Locate the cell with the specified text and output its (x, y) center coordinate. 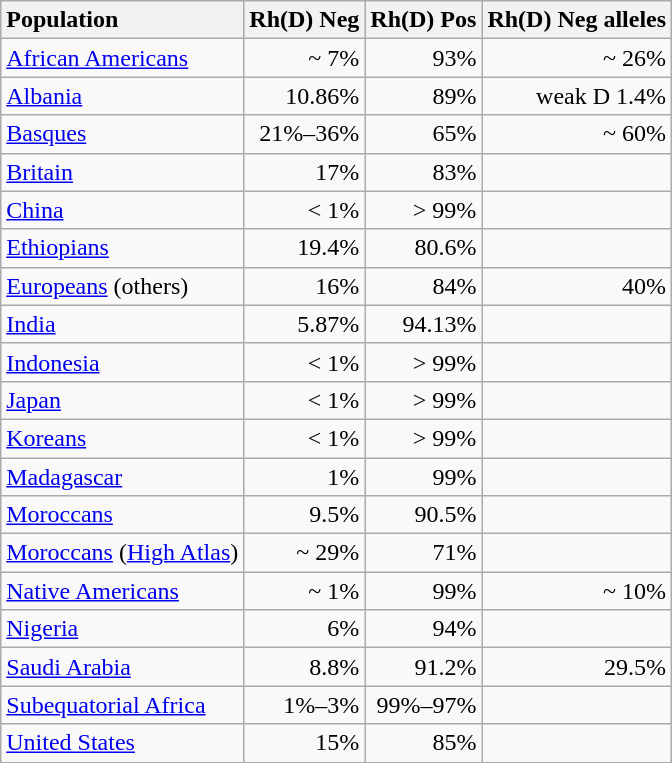
1%–3% (304, 705)
65% (424, 134)
Ethiopians (122, 248)
17% (304, 172)
Britain (122, 172)
91.2% (424, 667)
16% (304, 286)
China (122, 210)
Rh(D) Neg alleles (577, 20)
Subequatorial Africa (122, 705)
Moroccans (122, 515)
83% (424, 172)
Indonesia (122, 362)
19.4% (304, 248)
71% (424, 553)
Japan (122, 400)
~ 29% (304, 553)
~ 1% (304, 591)
85% (424, 743)
Europeans (others) (122, 286)
5.87% (304, 324)
~ 26% (577, 58)
~ 60% (577, 134)
Koreans (122, 438)
weak D 1.4% (577, 96)
Basques (122, 134)
Native Americans (122, 591)
Moroccans (High Atlas) (122, 553)
8.8% (304, 667)
6% (304, 629)
~ 7% (304, 58)
~ 10% (577, 591)
99%–97% (424, 705)
29.5% (577, 667)
Population (122, 20)
Nigeria (122, 629)
15% (304, 743)
9.5% (304, 515)
India (122, 324)
93% (424, 58)
10.86% (304, 96)
1% (304, 477)
84% (424, 286)
89% (424, 96)
80.6% (424, 248)
Saudi Arabia (122, 667)
94.13% (424, 324)
Rh(D) Pos (424, 20)
Madagascar (122, 477)
40% (577, 286)
United States (122, 743)
African Americans (122, 58)
Albania (122, 96)
Rh(D) Neg (304, 20)
21%–36% (304, 134)
94% (424, 629)
90.5% (424, 515)
